Return (x, y) of the center of cell containing provided text 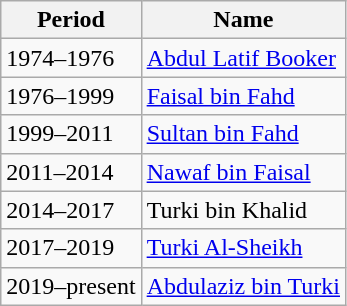
2017–2019 (71, 248)
Name (243, 20)
2011–2014 (71, 172)
2019–present (71, 286)
1974–1976 (71, 58)
2014–2017 (71, 210)
Abdulaziz bin Turki (243, 286)
Turki bin Khalid (243, 210)
Turki Al-Sheikh (243, 248)
Period (71, 20)
Abdul Latif Booker (243, 58)
1999–2011 (71, 134)
Nawaf bin Faisal (243, 172)
Faisal bin Fahd (243, 96)
Sultan bin Fahd (243, 134)
1976–1999 (71, 96)
